Search for the cell housing the specified text and yield its [x, y] center coordinate. 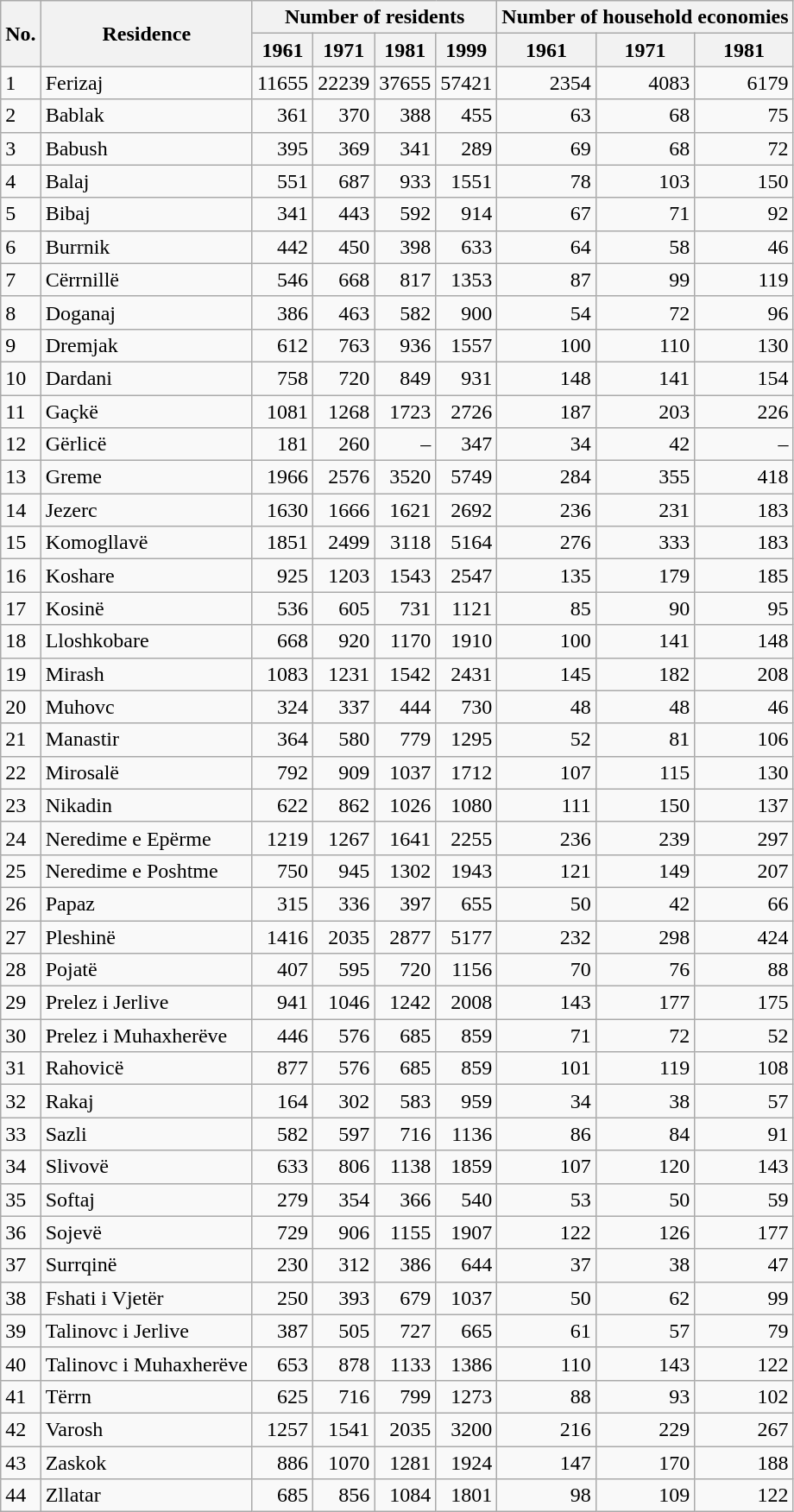
239 [645, 838]
3520 [406, 477]
66 [744, 904]
179 [645, 576]
849 [406, 378]
Rakaj [147, 1101]
355 [645, 477]
2547 [466, 576]
25 [21, 871]
546 [282, 280]
1924 [466, 1463]
267 [744, 1429]
324 [282, 707]
Jezerc [147, 510]
Burrnik [147, 247]
2354 [546, 83]
Number of household economies [646, 17]
137 [744, 805]
455 [466, 116]
336 [343, 904]
Neredime e Poshtme [147, 871]
1242 [406, 1003]
625 [282, 1396]
13 [21, 477]
53 [546, 1200]
1416 [282, 936]
43 [21, 1463]
398 [406, 247]
347 [466, 444]
622 [282, 805]
886 [282, 1463]
Balaj [147, 181]
2431 [466, 674]
154 [744, 378]
361 [282, 116]
229 [645, 1429]
54 [546, 312]
231 [645, 510]
40 [21, 1364]
16 [21, 576]
1267 [343, 838]
729 [282, 1232]
92 [744, 214]
47 [744, 1265]
730 [466, 707]
1910 [466, 641]
1542 [406, 674]
592 [406, 214]
Talinovc i Muhaxherëve [147, 1364]
230 [282, 1265]
111 [546, 805]
612 [282, 345]
6 [21, 247]
101 [546, 1068]
397 [406, 904]
1281 [406, 1463]
Number of residents [375, 17]
67 [546, 214]
4 [21, 181]
Pleshinë [147, 936]
1121 [466, 608]
No. [21, 34]
931 [466, 378]
1084 [406, 1496]
164 [282, 1101]
64 [546, 247]
95 [744, 608]
925 [282, 576]
418 [744, 477]
36 [21, 1232]
1907 [466, 1232]
Dardani [147, 378]
1138 [406, 1167]
1386 [466, 1364]
1133 [406, 1364]
78 [546, 181]
Sojevë [147, 1232]
81 [645, 740]
1046 [343, 1003]
959 [466, 1101]
69 [546, 148]
597 [343, 1134]
1170 [406, 641]
Mirash [147, 674]
446 [282, 1036]
2877 [406, 936]
27 [21, 936]
103 [645, 181]
731 [406, 608]
85 [546, 608]
106 [744, 740]
3200 [466, 1429]
35 [21, 1200]
76 [645, 970]
2008 [466, 1003]
1302 [406, 871]
Sazli [147, 1134]
877 [282, 1068]
28 [21, 970]
120 [645, 1167]
727 [406, 1331]
57421 [466, 83]
1712 [466, 772]
87 [546, 280]
540 [466, 1200]
1641 [406, 838]
1219 [282, 838]
11655 [282, 83]
Prelez i Muhaxherëve [147, 1036]
900 [466, 312]
388 [406, 116]
333 [645, 543]
5177 [466, 936]
551 [282, 181]
Komogllavë [147, 543]
1203 [343, 576]
Greme [147, 477]
Residence [147, 34]
44 [21, 1496]
906 [343, 1232]
Softaj [147, 1200]
Varosh [147, 1429]
Lloshkobare [147, 641]
364 [282, 740]
15 [21, 543]
1156 [466, 970]
91 [744, 1134]
33 [21, 1134]
1026 [406, 805]
181 [282, 444]
19 [21, 674]
354 [343, 1200]
Muhovc [147, 707]
298 [645, 936]
37655 [406, 83]
208 [744, 674]
Slivovë [147, 1167]
763 [343, 345]
Neredime e Epërme [147, 838]
Nikadin [147, 805]
Zllatar [147, 1496]
Rahovicë [147, 1068]
443 [343, 214]
147 [546, 1463]
779 [406, 740]
135 [546, 576]
679 [406, 1298]
758 [282, 378]
26 [21, 904]
Zaskok [147, 1463]
3118 [406, 543]
31 [21, 1068]
302 [343, 1101]
61 [546, 1331]
226 [744, 412]
2726 [466, 412]
115 [645, 772]
145 [546, 674]
41 [21, 1396]
59 [744, 1200]
32 [21, 1101]
14 [21, 510]
7 [21, 280]
Surrqinë [147, 1265]
505 [343, 1331]
Gaçkë [147, 412]
1999 [466, 50]
2255 [466, 838]
149 [645, 871]
644 [466, 1265]
792 [282, 772]
1257 [282, 1429]
806 [343, 1167]
126 [645, 1232]
29 [21, 1003]
941 [282, 1003]
5749 [466, 477]
20 [21, 707]
Kosinë [147, 608]
444 [406, 707]
90 [645, 608]
23 [21, 805]
1273 [466, 1396]
1551 [466, 181]
1070 [343, 1463]
312 [343, 1265]
Pojatë [147, 970]
914 [466, 214]
315 [282, 904]
387 [282, 1331]
63 [546, 116]
1541 [343, 1429]
3 [21, 148]
18 [21, 641]
98 [546, 1496]
Ferizaj [147, 83]
30 [21, 1036]
337 [343, 707]
605 [343, 608]
1080 [466, 805]
Talinovc i Jerlive [147, 1331]
1136 [466, 1134]
17 [21, 608]
203 [645, 412]
1630 [282, 510]
Cërrnillë [147, 280]
62 [645, 1298]
276 [546, 543]
96 [744, 312]
93 [645, 1396]
Prelez i Jerlive [147, 1003]
442 [282, 247]
1966 [282, 477]
1083 [282, 674]
279 [282, 1200]
24 [21, 838]
187 [546, 412]
2692 [466, 510]
1268 [343, 412]
4083 [645, 83]
463 [343, 312]
933 [406, 181]
1801 [466, 1496]
536 [282, 608]
260 [343, 444]
424 [744, 936]
2 [21, 116]
1557 [466, 345]
84 [645, 1134]
1081 [282, 412]
945 [343, 871]
10 [21, 378]
Dremjak [147, 345]
216 [546, 1429]
Koshare [147, 576]
5 [21, 214]
407 [282, 970]
Babush [147, 148]
22 [21, 772]
1851 [282, 543]
182 [645, 674]
108 [744, 1068]
79 [744, 1331]
856 [343, 1496]
39 [21, 1331]
583 [406, 1101]
1859 [466, 1167]
1231 [343, 674]
1543 [406, 576]
Doganaj [147, 312]
920 [343, 641]
289 [466, 148]
250 [282, 1298]
1723 [406, 412]
Bablak [147, 116]
450 [343, 247]
393 [343, 1298]
22239 [343, 83]
109 [645, 1496]
799 [406, 1396]
75 [744, 116]
121 [546, 871]
Fshati i Vjetër [147, 1298]
Papaz [147, 904]
687 [343, 181]
665 [466, 1331]
580 [343, 740]
909 [343, 772]
86 [546, 1134]
Manastir [147, 740]
1 [21, 83]
Tërrn [147, 1396]
Gërlicë [147, 444]
366 [406, 1200]
170 [645, 1463]
817 [406, 280]
1295 [466, 740]
1666 [343, 510]
11 [21, 412]
370 [343, 116]
878 [343, 1364]
297 [744, 838]
9 [21, 345]
284 [546, 477]
232 [546, 936]
Bibaj [147, 214]
653 [282, 1364]
595 [343, 970]
5164 [466, 543]
21 [21, 740]
175 [744, 1003]
8 [21, 312]
1943 [466, 871]
188 [744, 1463]
Mirosalë [147, 772]
2576 [343, 477]
70 [546, 970]
102 [744, 1396]
369 [343, 148]
750 [282, 871]
655 [466, 904]
12 [21, 444]
58 [645, 247]
1621 [406, 510]
1353 [466, 280]
2499 [343, 543]
936 [406, 345]
395 [282, 148]
185 [744, 576]
6179 [744, 83]
862 [343, 805]
207 [744, 871]
1155 [406, 1232]
